Identify which cell holds the provided text, then report its [X, Y] central coordinate. 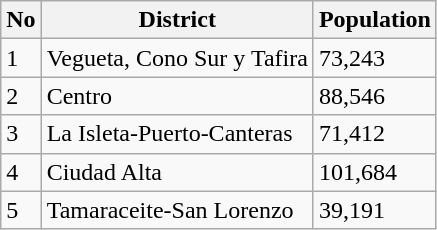
La Isleta-Puerto-Canteras [177, 134]
Centro [177, 96]
5 [21, 210]
3 [21, 134]
District [177, 20]
73,243 [374, 58]
Vegueta, Cono Sur y Tafira [177, 58]
88,546 [374, 96]
71,412 [374, 134]
No [21, 20]
Ciudad Alta [177, 172]
1 [21, 58]
Population [374, 20]
4 [21, 172]
Tamaraceite-San Lorenzo [177, 210]
2 [21, 96]
101,684 [374, 172]
39,191 [374, 210]
